Locate the cell with the specified text and output its (X, Y) center coordinate. 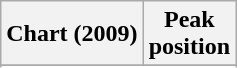
Peakposition (189, 34)
Chart (2009) (72, 34)
